Detect which cell encompasses the target text, then output its [X, Y] center coordinate. 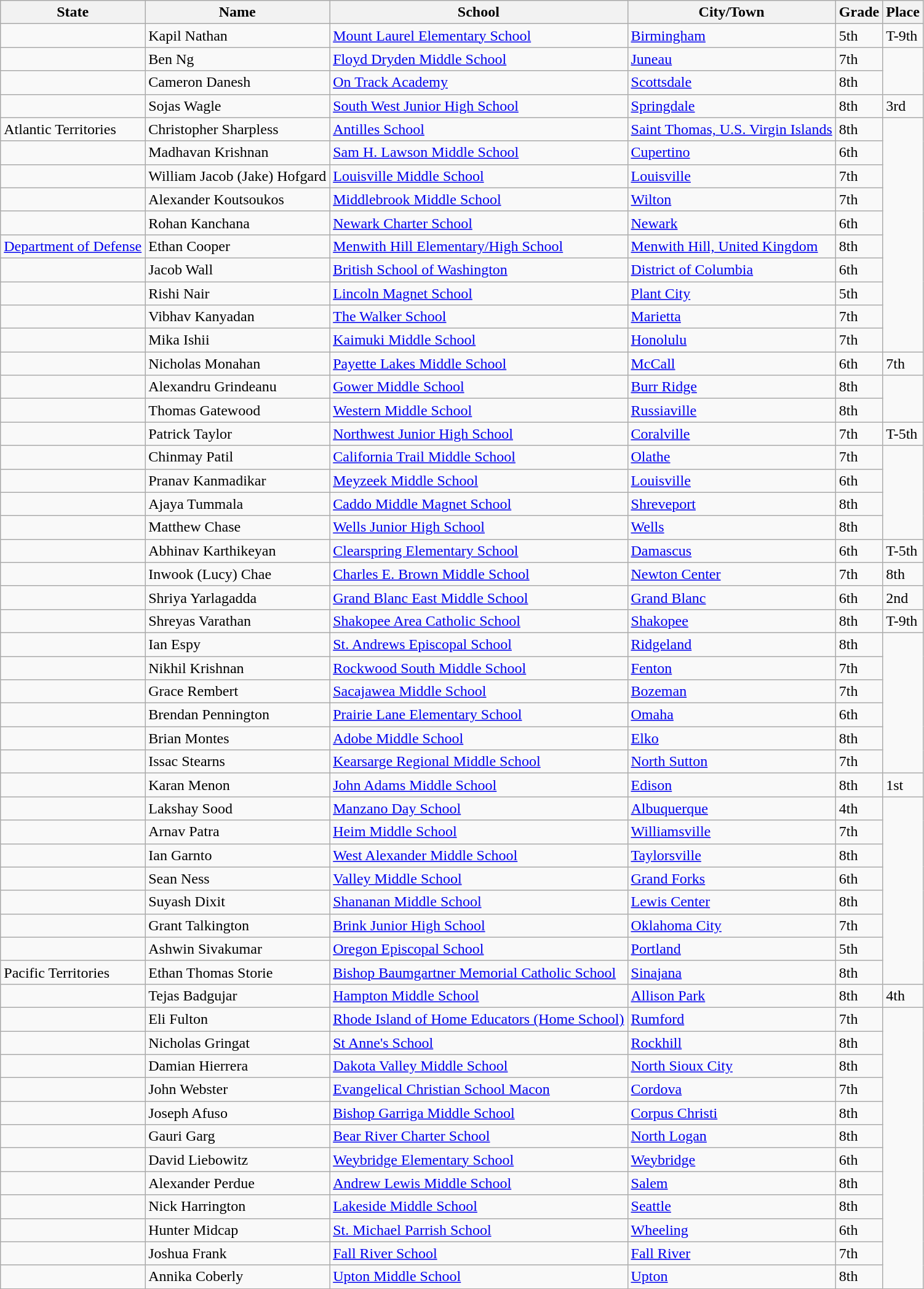
Ethan Cooper [237, 246]
John Webster [237, 1090]
Rockhill [731, 1043]
Matthew Chase [237, 527]
Brink Junior High School [479, 925]
Lewis Center [731, 902]
Rhode Island of Home Educators (Home School) [479, 1019]
On Track Academy [479, 82]
Fall River School [479, 1253]
Gauri Garg [237, 1136]
Vibhav Kanyadan [237, 317]
2nd [903, 597]
Grand Forks [731, 879]
Coralville [731, 434]
Wheeling [731, 1230]
Grace Rembert [237, 692]
Kaimuki Middle School [479, 340]
Joseph Afuso [237, 1113]
3rd [903, 106]
Dakota Valley Middle School [479, 1066]
Issac Stearns [237, 762]
Damascus [731, 551]
Williamsville [731, 832]
Hunter Midcap [237, 1230]
Portland [731, 949]
Payette Lakes Middle School [479, 364]
Bishop Garriga Middle School [479, 1113]
West Alexander Middle School [479, 855]
Shreyas Varathan [237, 621]
Juneau [731, 59]
St. Andrews Episcopal School [479, 644]
Ridgeland [731, 644]
Madhavan Krishnan [237, 153]
Heim Middle School [479, 832]
Kearsarge Regional Middle School [479, 762]
Rishi Nair [237, 293]
Antilles School [479, 129]
Albuquerque [731, 808]
Place [903, 12]
Shriya Yarlagadda [237, 597]
Patrick Taylor [237, 434]
William Jacob (Jake) Hofgard [237, 176]
Grand Blanc [731, 597]
District of Columbia [731, 269]
Lakeside Middle School [479, 1207]
State [73, 12]
Sacajawea Middle School [479, 692]
Louisville Middle School [479, 176]
Newark Charter School [479, 223]
Rockwood South Middle School [479, 668]
Menwith Hill, United Kingdom [731, 246]
Valley Middle School [479, 879]
Rumford [731, 1019]
North Sioux City [731, 1066]
Bishop Baumgartner Memorial Catholic School [479, 972]
Department of Defense [73, 246]
Thomas Gatewood [237, 410]
California Trail Middle School [479, 457]
Weybridge [731, 1160]
Christopher Sharpless [237, 129]
North Sutton [731, 762]
Wilton [731, 199]
Andrew Lewis Middle School [479, 1183]
Cupertino [731, 153]
British School of Washington [479, 269]
Marietta [731, 317]
Suyash Dixit [237, 902]
Brian Montes [237, 738]
Northwest Junior High School [479, 434]
Wells [731, 527]
Bozeman [731, 692]
Eli Fulton [237, 1019]
Upton Middle School [479, 1277]
Plant City [731, 293]
City/Town [731, 12]
Grand Blanc East Middle School [479, 597]
Western Middle School [479, 410]
Ian Espy [237, 644]
Abhinav Karthikeyan [237, 551]
Upton [731, 1277]
Meyzeek Middle School [479, 481]
Chinmay Patil [237, 457]
St. Michael Parrish School [479, 1230]
Kapil Nathan [237, 36]
The Walker School [479, 317]
Clearspring Elementary School [479, 551]
Elko [731, 738]
Inwook (Lucy) Chae [237, 574]
Corpus Christi [731, 1113]
Floyd Dryden Middle School [479, 59]
Joshua Frank [237, 1253]
Menwith Hill Elementary/High School [479, 246]
Ethan Thomas Storie [237, 972]
Evangelical Christian School Macon [479, 1090]
Weybridge Elementary School [479, 1160]
Russiaville [731, 410]
Karan Menon [237, 785]
Ajaya Tummala [237, 504]
Ian Garnto [237, 855]
Honolulu [731, 340]
Edison [731, 785]
St Anne's School [479, 1043]
Pacific Territories [73, 972]
Charles E. Brown Middle School [479, 574]
Middlebrook Middle School [479, 199]
McCall [731, 364]
Damian Hierrera [237, 1066]
1st [903, 785]
Shananan Middle School [479, 902]
Manzano Day School [479, 808]
Birmingham [731, 36]
Mount Laurel Elementary School [479, 36]
John Adams Middle School [479, 785]
Caddo Middle Magnet School [479, 504]
Sam H. Lawson Middle School [479, 153]
Atlantic Territories [73, 129]
Allison Park [731, 996]
Sean Ness [237, 879]
Arnav Patra [237, 832]
Oregon Episcopal School [479, 949]
Cameron Danesh [237, 82]
Burr Ridge [731, 387]
Cordova [731, 1090]
Saint Thomas, U.S. Virgin Islands [731, 129]
Pranav Kanmadikar [237, 481]
Tejas Badgujar [237, 996]
Alexander Perdue [237, 1183]
Nicholas Monahan [237, 364]
Fall River [731, 1253]
Grant Talkington [237, 925]
Scottsdale [731, 82]
North Logan [731, 1136]
Shakopee Area Catholic School [479, 621]
Newton Center [731, 574]
Nikhil Krishnan [237, 668]
Springdale [731, 106]
Grade [859, 12]
Alexander Koutsoukos [237, 199]
Mika Ishii [237, 340]
Gower Middle School [479, 387]
Brendan Pennington [237, 715]
Prairie Lane Elementary School [479, 715]
Fenton [731, 668]
Shreveport [731, 504]
Shakopee [731, 621]
Wells Junior High School [479, 527]
Rohan Kanchana [237, 223]
Ashwin Sivakumar [237, 949]
Sojas Wagle [237, 106]
Jacob Wall [237, 269]
Lincoln Magnet School [479, 293]
Nick Harrington [237, 1207]
Omaha [731, 715]
South West Junior High School [479, 106]
Alexandru Grindeanu [237, 387]
Sinajana [731, 972]
Name [237, 12]
Seattle [731, 1207]
Nicholas Gringat [237, 1043]
David Liebowitz [237, 1160]
Ben Ng [237, 59]
Bear River Charter School [479, 1136]
Olathe [731, 457]
Taylorsville [731, 855]
Annika Coberly [237, 1277]
Newark [731, 223]
Adobe Middle School [479, 738]
Hampton Middle School [479, 996]
School [479, 12]
Oklahoma City [731, 925]
Salem [731, 1183]
Lakshay Sood [237, 808]
